Scan for the cell matching the given text and deliver its [x, y] coordinate at center. 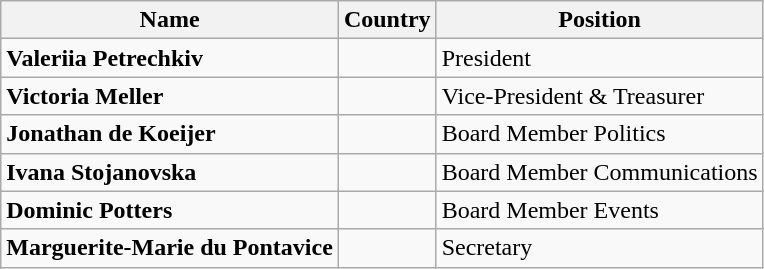
President [600, 58]
Vice-President & Treasurer [600, 96]
Board Member Communications [600, 172]
Secretary [600, 248]
Jonathan de Koeijer [170, 134]
Marguerite-Marie du Pontavice [170, 248]
Name [170, 20]
Dominic Potters [170, 210]
Country [387, 20]
Valeriia Petrechkiv [170, 58]
Victoria Meller [170, 96]
Board Member Politics [600, 134]
Ivana Stojanovska [170, 172]
Position [600, 20]
Board Member Events [600, 210]
